Capture the cell that displays the provided text and extract its (x, y) central coordinate. 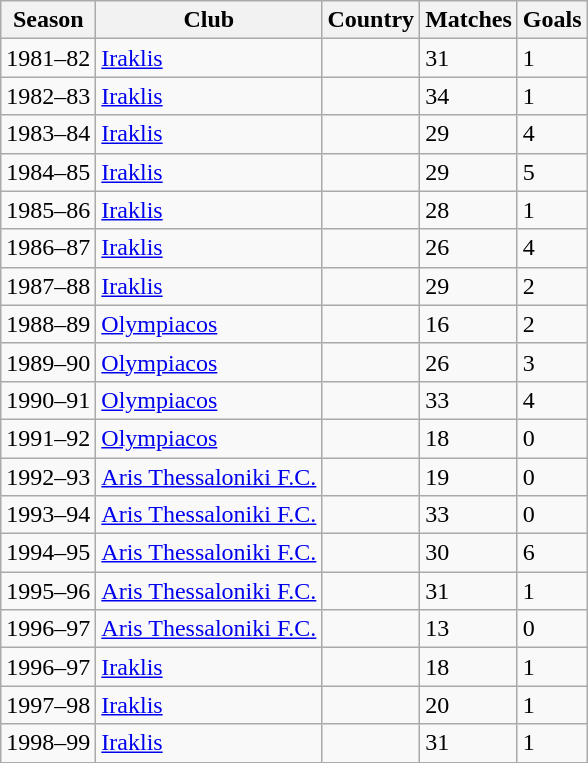
1982–83 (48, 96)
Season (48, 20)
1995–96 (48, 591)
1981–82 (48, 58)
5 (552, 172)
Club (209, 20)
19 (469, 477)
1984–85 (48, 172)
34 (469, 96)
1990–91 (48, 400)
3 (552, 362)
Country (371, 20)
30 (469, 553)
1983–84 (48, 134)
1997–98 (48, 705)
1993–94 (48, 515)
Matches (469, 20)
1987–88 (48, 286)
6 (552, 553)
28 (469, 210)
1992–93 (48, 477)
20 (469, 705)
1991–92 (48, 438)
Goals (552, 20)
1989–90 (48, 362)
13 (469, 629)
1985–86 (48, 210)
1998–99 (48, 743)
1994–95 (48, 553)
1986–87 (48, 248)
1988–89 (48, 324)
16 (469, 324)
